From the cell containing the given text, extract its center point as (X, Y) coordinate. 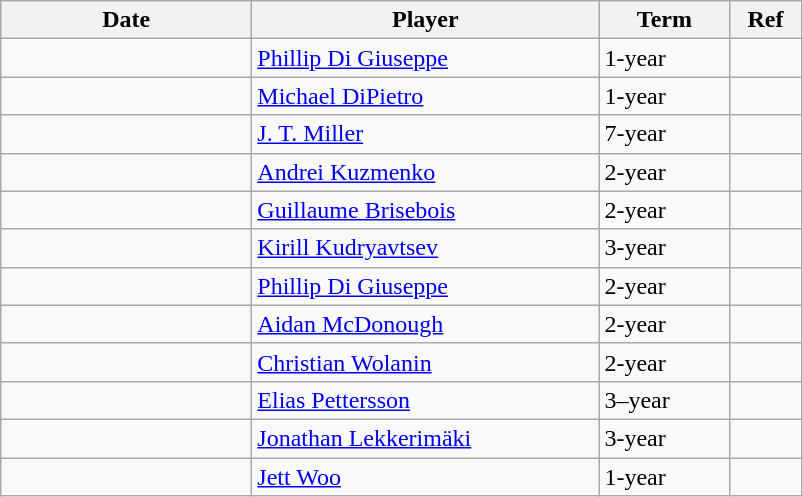
Christian Wolanin (426, 362)
Guillaume Brisebois (426, 210)
Ref (766, 20)
Date (126, 20)
Jett Woo (426, 477)
Jonathan Lekkerimäki (426, 438)
Term (664, 20)
Elias Pettersson (426, 400)
Michael DiPietro (426, 96)
3–year (664, 400)
7-year (664, 134)
Andrei Kuzmenko (426, 172)
Kirill Kudryavtsev (426, 248)
J. T. Miller (426, 134)
Aidan McDonough (426, 324)
Player (426, 20)
